Pinpoint the cell where the given text exists, returning its [X, Y] midpoint coordinate. 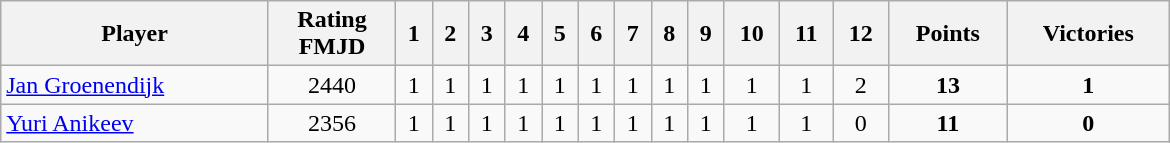
RatingFMJD [332, 34]
10 [752, 34]
5 [560, 34]
9 [706, 34]
Player [135, 34]
13 [948, 85]
6 [596, 34]
3 [487, 34]
7 [633, 34]
8 [669, 34]
2440 [332, 85]
Jan Groenendijk [135, 85]
Victories [1088, 34]
Yuri Anikeev [135, 123]
Points [948, 34]
2356 [332, 123]
4 [523, 34]
12 [861, 34]
